Search for the cell housing the specified text and yield its [x, y] center coordinate. 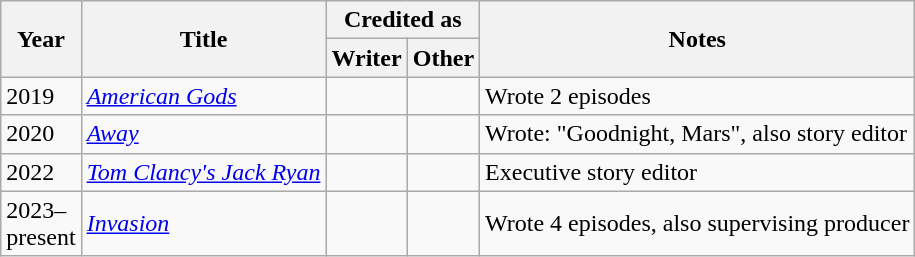
2020 [41, 134]
Wrote 2 episodes [698, 96]
Notes [698, 39]
Credited as [403, 20]
Writer [366, 58]
2022 [41, 172]
Title [204, 39]
Wrote 4 episodes, also supervising producer [698, 224]
2019 [41, 96]
Tom Clancy's Jack Ryan [204, 172]
American Gods [204, 96]
Invasion [204, 224]
Other [443, 58]
Away [204, 134]
Wrote: "Goodnight, Mars", also story editor [698, 134]
Year [41, 39]
Executive story editor [698, 172]
2023–present [41, 224]
